Locate the cell with the specified text and output its (X, Y) center coordinate. 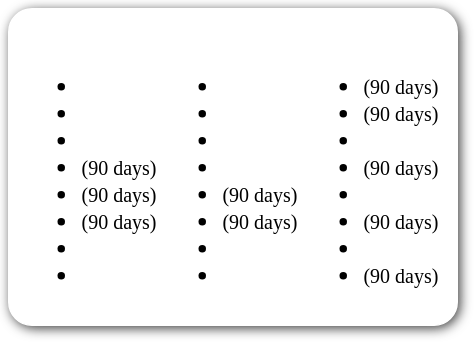
(90 days) (90 days) (90 days) (89, 167)
(90 days) (90 days) (90 days) (90 days) (90 days) (371, 167)
(90 days) (90 days) (230, 167)
